Capture the cell that displays the provided text and extract its [x, y] central coordinate. 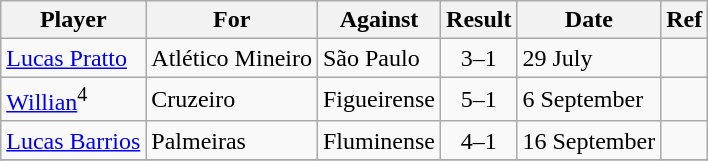
5–1 [479, 100]
Fluminense [378, 140]
Figueirense [378, 100]
16 September [589, 140]
Ref [684, 20]
Palmeiras [232, 140]
Lucas Pratto [74, 58]
Willian4 [74, 100]
6 September [589, 100]
Player [74, 20]
For [232, 20]
29 July [589, 58]
4–1 [479, 140]
Against [378, 20]
Lucas Barrios [74, 140]
Date [589, 20]
São Paulo [378, 58]
3–1 [479, 58]
Atlético Mineiro [232, 58]
Cruzeiro [232, 100]
Result [479, 20]
